For the text-containing cell, return its midpoint in [x, y] coordinate format. 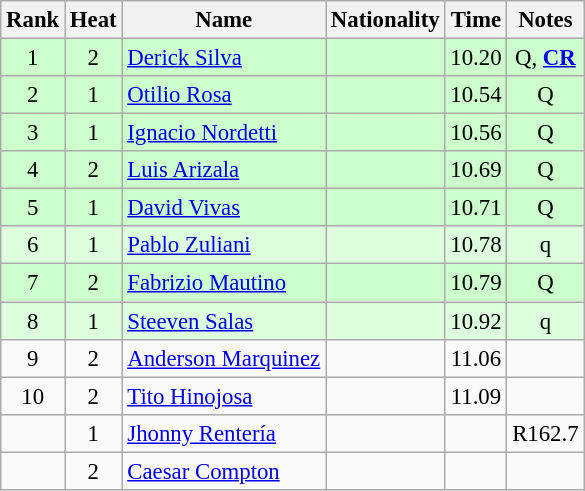
Ignacio Nordetti [224, 133]
Name [224, 20]
Nationality [386, 20]
10.71 [476, 208]
10.69 [476, 170]
4 [33, 170]
8 [33, 321]
Luis Arizala [224, 170]
Anderson Marquinez [224, 358]
R162.7 [546, 433]
10.20 [476, 58]
10 [33, 396]
David Vivas [224, 208]
11.06 [476, 358]
Heat [94, 20]
Rank [33, 20]
9 [33, 358]
Jhonny Rentería [224, 433]
10.78 [476, 245]
Pablo Zuliani [224, 245]
Q, CR [546, 58]
3 [33, 133]
Fabrizio Mautino [224, 283]
10.79 [476, 283]
Time [476, 20]
7 [33, 283]
Otilio Rosa [224, 95]
10.92 [476, 321]
Steeven Salas [224, 321]
10.56 [476, 133]
Notes [546, 20]
5 [33, 208]
Tito Hinojosa [224, 396]
Caesar Compton [224, 471]
10.54 [476, 95]
11.09 [476, 396]
Derick Silva [224, 58]
6 [33, 245]
